Search for the cell housing the specified text and yield its [x, y] center coordinate. 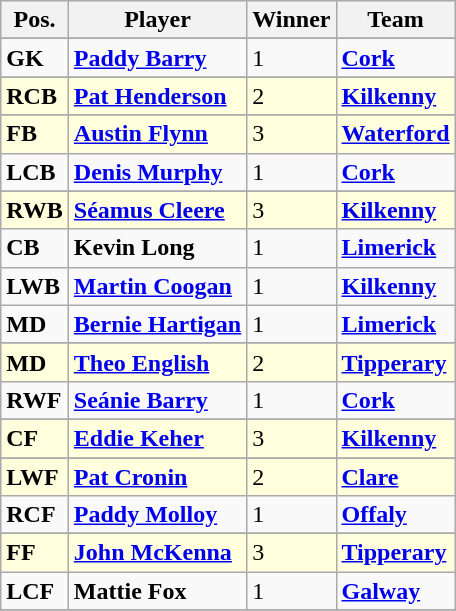
Waterford [396, 134]
RCF [35, 515]
Seánie Barry [157, 400]
FB [35, 134]
Martin Coogan [157, 286]
Clare [396, 477]
Kevin Long [157, 248]
Player [157, 20]
Theo English [157, 362]
Offaly [396, 515]
GK [35, 58]
Pos. [35, 20]
LWB [35, 286]
RCB [35, 96]
Austin Flynn [157, 134]
Paddy Barry [157, 58]
FF [35, 553]
CB [35, 248]
LCF [35, 591]
RWF [35, 400]
Mattie Fox [157, 591]
RWB [35, 210]
Pat Henderson [157, 96]
John McKenna [157, 553]
Winner [292, 20]
CF [35, 438]
LWF [35, 477]
Pat Cronin [157, 477]
Team [396, 20]
Séamus Cleere [157, 210]
Galway [396, 591]
Denis Murphy [157, 172]
Paddy Molloy [157, 515]
LCB [35, 172]
Bernie Hartigan [157, 324]
Eddie Keher [157, 438]
